Return [x, y] of the center of cell containing provided text 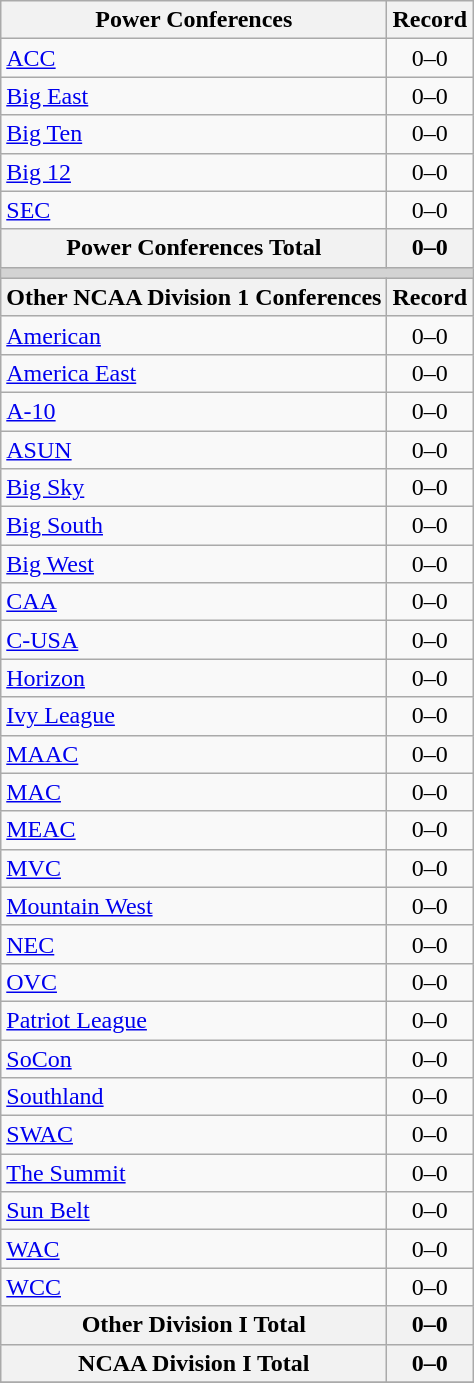
Sun Belt [194, 1211]
Patriot League [194, 1020]
Big East [194, 96]
MAAC [194, 754]
Big Ten [194, 134]
Big West [194, 564]
NCAA Division I Total [194, 1363]
CAA [194, 602]
SEC [194, 210]
A-10 [194, 411]
SWAC [194, 1135]
Other Division I Total [194, 1325]
Mountain West [194, 906]
MAC [194, 792]
SoCon [194, 1059]
ACC [194, 58]
NEC [194, 944]
C-USA [194, 640]
Horizon [194, 678]
American [194, 335]
Ivy League [194, 716]
Big Sky [194, 488]
Southland [194, 1097]
Big 12 [194, 172]
MEAC [194, 830]
Power Conferences Total [194, 248]
ASUN [194, 449]
MVC [194, 868]
OVC [194, 982]
America East [194, 373]
WCC [194, 1287]
Big South [194, 526]
Power Conferences [194, 20]
Other NCAA Division 1 Conferences [194, 297]
WAC [194, 1249]
The Summit [194, 1173]
